Detect which cell encompasses the target text, then output its (x, y) center coordinate. 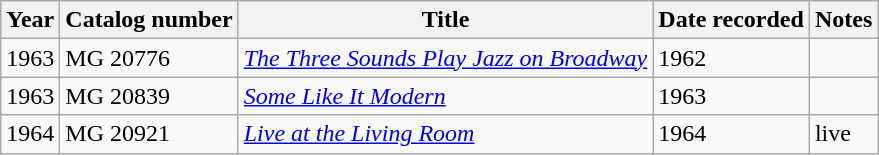
Some Like It Modern (446, 96)
Date recorded (732, 20)
Year (30, 20)
live (843, 134)
Live at the Living Room (446, 134)
Title (446, 20)
MG 20839 (149, 96)
1962 (732, 58)
The Three Sounds Play Jazz on Broadway (446, 58)
Catalog number (149, 20)
MG 20921 (149, 134)
MG 20776 (149, 58)
Notes (843, 20)
